Determine the (X, Y) coordinate at the center of the cell enclosing the given text.  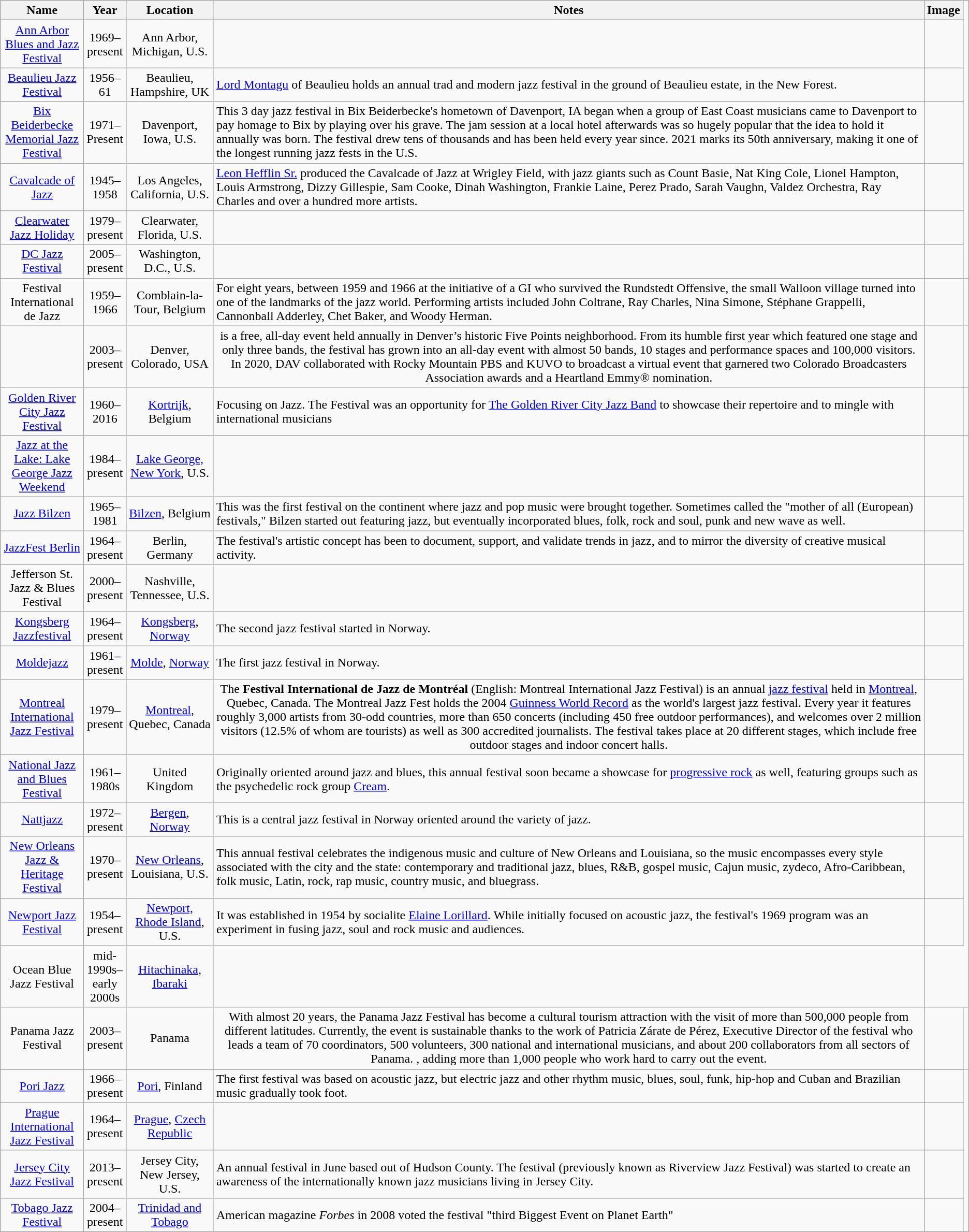
Bix Beiderbecke Memorial Jazz Festival (42, 133)
This is a central jazz festival in Norway oriented around the variety of jazz. (568, 819)
1945–1958 (105, 187)
Pori, Finland (170, 1085)
Pori Jazz (42, 1085)
Washington, D.C., U.S. (170, 261)
Bergen, Norway (170, 819)
New Orleans Jazz & Heritage Festival (42, 867)
Ann Arbor Blues and Jazz Festival (42, 44)
Panama (170, 1038)
Cavalcade of Jazz (42, 187)
Los Angeles, California, U.S. (170, 187)
1960–2016 (105, 411)
Image (943, 10)
Kongsberg Jazzfestival (42, 629)
Newport, Rhode Island, U.S. (170, 922)
Nashville, Tennessee, U.S. (170, 588)
Jazz Bilzen (42, 514)
Kongsberg, Norway (170, 629)
Bilzen, Belgium (170, 514)
Name (42, 10)
Moldejazz (42, 663)
Lake George, New York, U.S. (170, 466)
mid-1990s–early 2000s (105, 977)
Festival International de Jazz (42, 302)
Clearwater, Florida, U.S. (170, 228)
Jersey City, New Jersey, U.S. (170, 1174)
National Jazz and Blues Festival (42, 779)
2005–present (105, 261)
1971–Present (105, 133)
2013–present (105, 1174)
American magazine Forbes in 2008 voted the festival "third Biggest Event on Planet Earth" (568, 1215)
Notes (568, 10)
1961–1980s (105, 779)
1969–present (105, 44)
New Orleans, Louisiana, U.S. (170, 867)
Hitachinaka, Ibaraki (170, 977)
Montreal, Quebec, Canada (170, 717)
DC Jazz Festival (42, 261)
Clearwater Jazz Holiday (42, 228)
The second jazz festival started in Norway. (568, 629)
2000–present (105, 588)
Denver, Colorado, USA (170, 356)
Newport Jazz Festival (42, 922)
1959–1966 (105, 302)
1984–present (105, 466)
1965–1981 (105, 514)
Berlin, Germany (170, 547)
Kortrijk, Belgium (170, 411)
Tobago Jazz Festival (42, 1215)
1970–present (105, 867)
Prague, Czech Republic (170, 1126)
JazzFest Berlin (42, 547)
1972–present (105, 819)
Location (170, 10)
The first jazz festival in Norway. (568, 663)
Jersey City Jazz Festival (42, 1174)
Ocean Blue Jazz Festival (42, 977)
Jefferson St. Jazz & Blues Festival (42, 588)
Beaulieu Jazz Festival (42, 85)
Jazz at the Lake: Lake George Jazz Weekend (42, 466)
Year (105, 10)
1966–present (105, 1085)
Prague International Jazz Festival (42, 1126)
Molde, Norway (170, 663)
Davenport, Iowa, U.S. (170, 133)
1961–present (105, 663)
Nattjazz (42, 819)
Lord Montagu of Beaulieu holds an annual trad and modern jazz festival in the ground of Beaulieu estate, in the New Forest. (568, 85)
United Kingdom (170, 779)
Ann Arbor, Michigan, U.S. (170, 44)
1956–61 (105, 85)
Golden River City Jazz Festival (42, 411)
The festival's artistic concept has been to document, support, and validate trends in jazz, and to mirror the diversity of creative musical activity. (568, 547)
Trinidad and Tobago (170, 1215)
Montreal International Jazz Festival (42, 717)
1954–present (105, 922)
Panama Jazz Festival (42, 1038)
Comblain-la-Tour, Belgium (170, 302)
2004–present (105, 1215)
Beaulieu, Hampshire, UK (170, 85)
